Determine the (X, Y) coordinate at the center of the cell enclosing the given text.  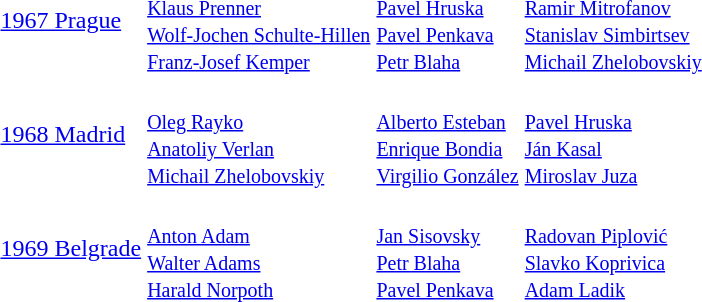
Alberto EstebanEnrique BondiaVirgilio González (448, 134)
Oleg RaykoAnatoliy VerlanMichail Zhelobovskiy (259, 134)
